From the cell containing the given text, extract its center point as (x, y) coordinate. 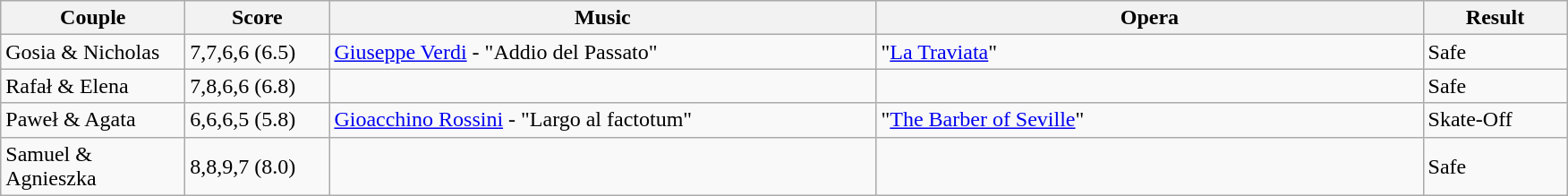
6,6,6,5 (5.8) (258, 120)
Couple (93, 18)
Opera (1149, 18)
Gioacchino Rossini - "Largo al factotum" (603, 120)
Result (1495, 18)
Rafał & Elena (93, 86)
Samuel & Agnieszka (93, 166)
Giuseppe Verdi - "Addio del Passato" (603, 52)
Score (258, 18)
Paweł & Agata (93, 120)
"La Traviata" (1149, 52)
Music (603, 18)
"The Barber of Seville" (1149, 120)
Gosia & Nicholas (93, 52)
Skate-Off (1495, 120)
7,7,6,6 (6.5) (258, 52)
7,8,6,6 (6.8) (258, 86)
8,8,9,7 (8.0) (258, 166)
